Return (X, Y) of the center of cell containing provided text 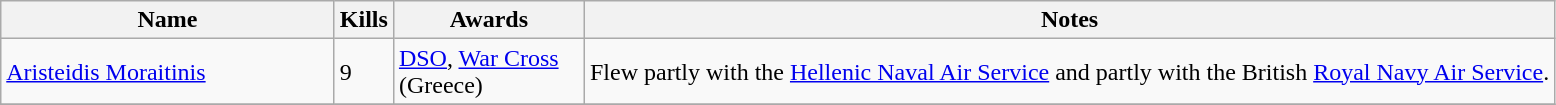
Kills (364, 20)
Notes (1069, 20)
Aristeidis Moraitinis (168, 72)
Name (168, 20)
Awards (488, 20)
Flew partly with the Hellenic Naval Air Service and partly with the British Royal Navy Air Service. (1069, 72)
DSO, War Cross (Greece) (488, 72)
9 (364, 72)
